Extract the (X, Y) coordinate from the center of the cell holding the provided text.  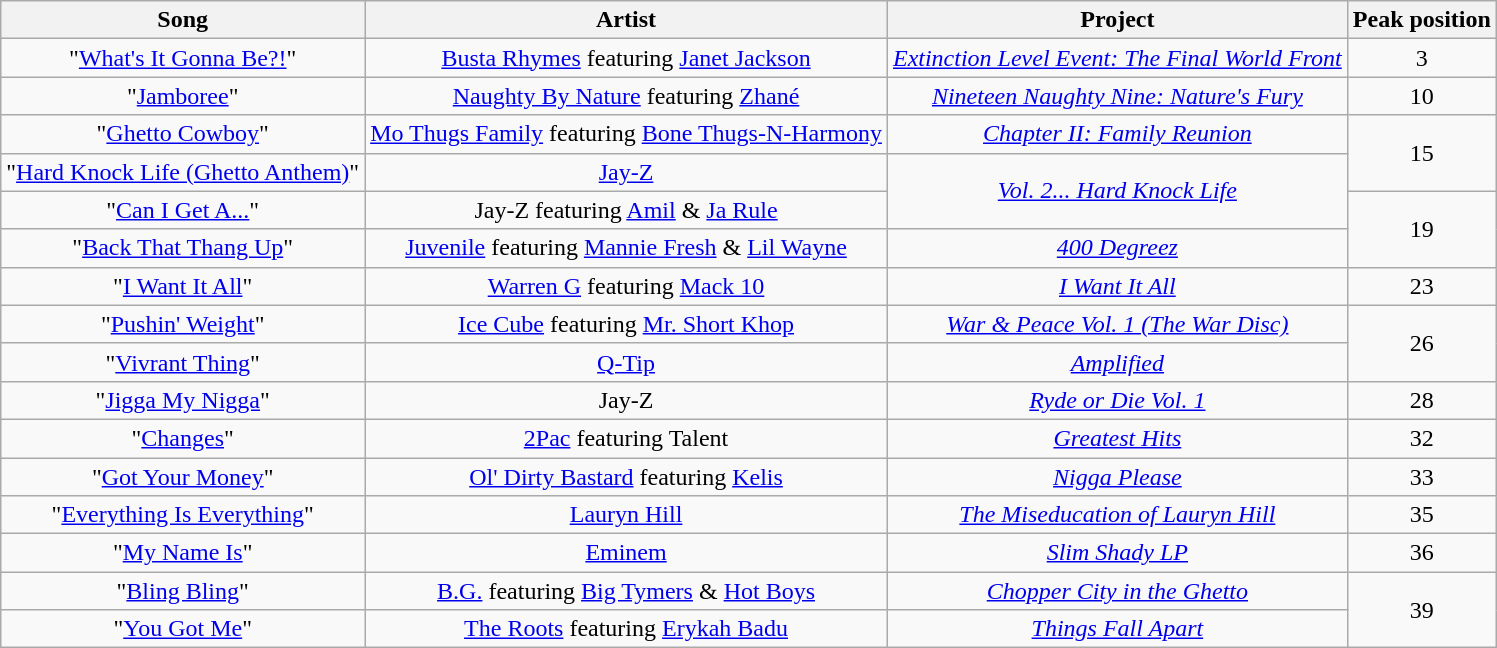
Lauryn Hill (626, 515)
Nineteen Naughty Nine: Nature's Fury (1117, 96)
"Bling Bling" (183, 591)
15 (1422, 153)
The Roots featuring Erykah Badu (626, 629)
"Vivrant Thing" (183, 362)
Ol' Dirty Bastard featuring Kelis (626, 477)
33 (1422, 477)
"Got Your Money" (183, 477)
35 (1422, 515)
Extinction Level Event: The Final World Front (1117, 58)
26 (1422, 343)
39 (1422, 610)
36 (1422, 553)
Project (1117, 20)
"Pushin' Weight" (183, 324)
Peak position (1422, 20)
Chapter II: Family Reunion (1117, 134)
"You Got Me" (183, 629)
"I Want It All" (183, 286)
"My Name Is" (183, 553)
Chopper City in the Ghetto (1117, 591)
Greatest Hits (1117, 438)
3 (1422, 58)
"Jigga My Nigga" (183, 400)
Song (183, 20)
Nigga Please (1117, 477)
War & Peace Vol. 1 (The War Disc) (1117, 324)
Artist (626, 20)
Ryde or Die Vol. 1 (1117, 400)
I Want It All (1117, 286)
B.G. featuring Big Tymers & Hot Boys (626, 591)
"Ghetto Cowboy" (183, 134)
Things Fall Apart (1117, 629)
"Everything Is Everything" (183, 515)
Q-Tip (626, 362)
Eminem (626, 553)
Busta Rhymes featuring Janet Jackson (626, 58)
32 (1422, 438)
"What's It Gonna Be?!" (183, 58)
Juvenile featuring Mannie Fresh & Lil Wayne (626, 248)
23 (1422, 286)
"Changes" (183, 438)
2Pac featuring Talent (626, 438)
"Can I Get A..." (183, 210)
Jay-Z featuring Amil & Ja Rule (626, 210)
Mo Thugs Family featuring Bone Thugs-N-Harmony (626, 134)
"Back That Thang Up" (183, 248)
Slim Shady LP (1117, 553)
10 (1422, 96)
28 (1422, 400)
Ice Cube featuring Mr. Short Khop (626, 324)
"Jamboree" (183, 96)
Vol. 2... Hard Knock Life (1117, 191)
Warren G featuring Mack 10 (626, 286)
Amplified (1117, 362)
19 (1422, 229)
"Hard Knock Life (Ghetto Anthem)" (183, 172)
The Miseducation of Lauryn Hill (1117, 515)
Naughty By Nature featuring Zhané (626, 96)
400 Degreez (1117, 248)
